Output the [x, y] coordinate of the center of the cell containing the given text.  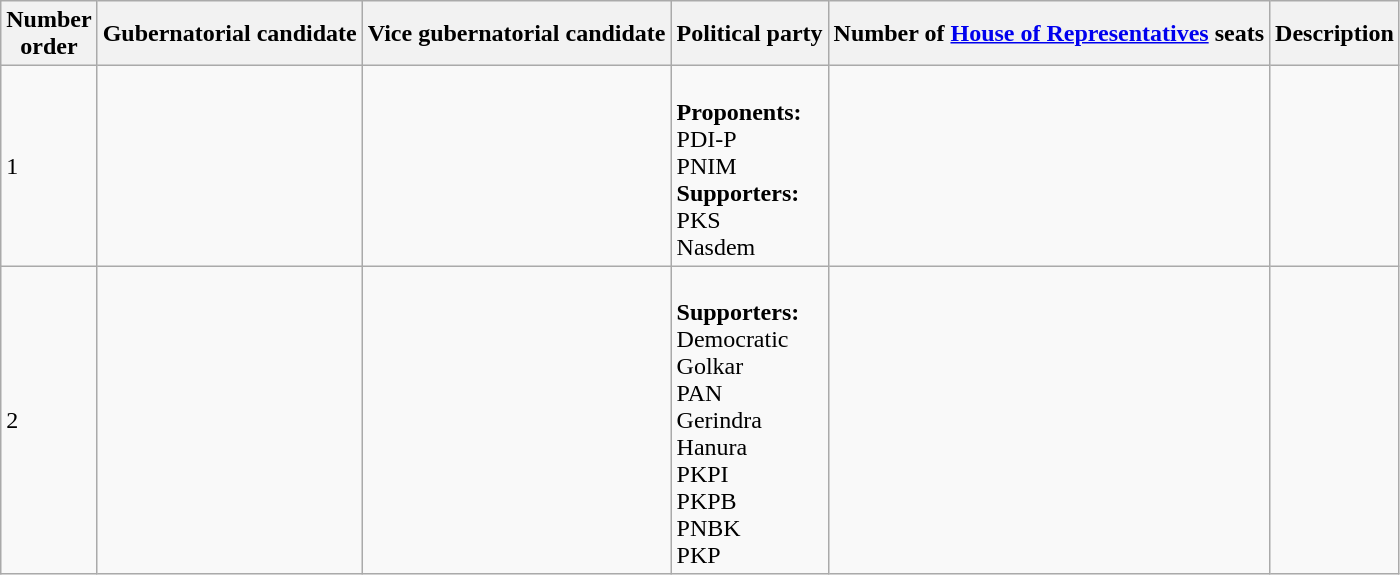
Political party [750, 34]
Vice gubernatorial candidate [516, 34]
1 [49, 166]
Gubernatorial candidate [230, 34]
Proponents:PDI-PPNIM Supporters:PKSNasdem [750, 166]
2 [49, 420]
Supporters:DemocraticGolkarPANGerindraHanuraPKPIPKPBPNBKPKP [750, 420]
Numberorder [49, 34]
Number of House of Representatives seats [1048, 34]
Description [1335, 34]
